Find where the given text appears and provide that cell's center as (x, y) coordinate. 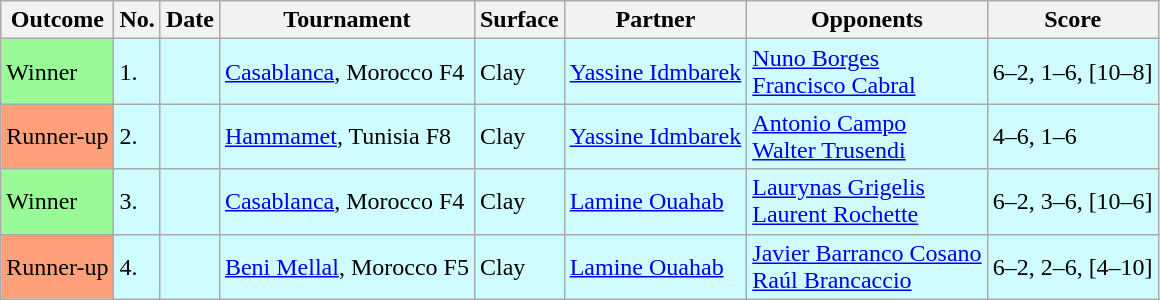
Javier Barranco Cosano Raúl Brancaccio (867, 266)
2. (137, 136)
Nuno Borges Francisco Cabral (867, 72)
Beni Mellal, Morocco F5 (346, 266)
6–2, 2–6, [4–10] (1072, 266)
4–6, 1–6 (1072, 136)
1. (137, 72)
6–2, 1–6, [10–8] (1072, 72)
4. (137, 266)
Hammamet, Tunisia F8 (346, 136)
Antonio Campo Walter Trusendi (867, 136)
Partner (656, 20)
Outcome (58, 20)
Laurynas Grigelis Laurent Rochette (867, 202)
Opponents (867, 20)
No. (137, 20)
Score (1072, 20)
Date (190, 20)
Tournament (346, 20)
Surface (519, 20)
3. (137, 202)
6–2, 3–6, [10–6] (1072, 202)
